For the text-containing cell, return its midpoint in (X, Y) coordinate format. 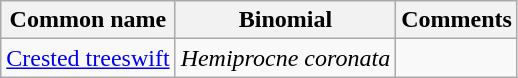
Crested treeswift (88, 58)
Binomial (286, 20)
Hemiprocne coronata (286, 58)
Common name (88, 20)
Comments (457, 20)
